Locate the cell with the specified text and output its (x, y) center coordinate. 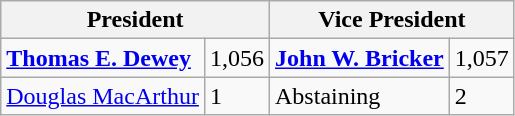
2 (482, 96)
President (136, 20)
Abstaining (360, 96)
1 (236, 96)
John W. Bricker (360, 58)
Douglas MacArthur (103, 96)
1,057 (482, 58)
Vice President (392, 20)
Thomas E. Dewey (103, 58)
1,056 (236, 58)
